Scan for the cell matching the given text and deliver its (x, y) coordinate at center. 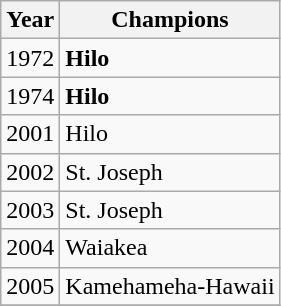
1974 (30, 96)
2002 (30, 172)
Year (30, 20)
2004 (30, 248)
1972 (30, 58)
2001 (30, 134)
Champions (170, 20)
Kamehameha-Hawaii (170, 286)
Waiakea (170, 248)
2005 (30, 286)
2003 (30, 210)
